Pinpoint the cell where the given text exists, returning its [x, y] midpoint coordinate. 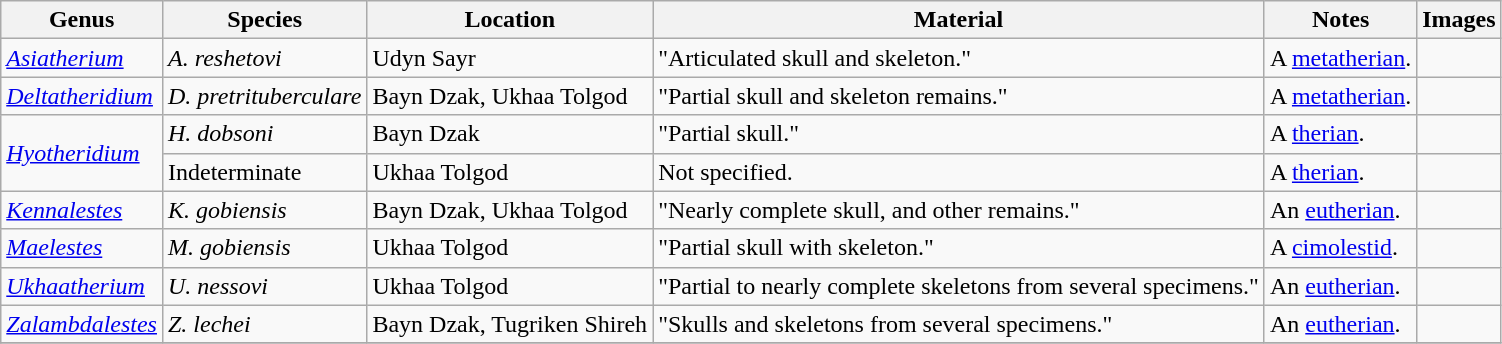
Genus [82, 20]
A. reshetovi [264, 58]
Z. lechei [264, 324]
D. pretrituberculare [264, 96]
Notes [1340, 20]
A cimolestid. [1340, 248]
"Partial skull." [959, 134]
H. dobsoni [264, 134]
Zalambdalestes [82, 324]
Hyotheridium [82, 153]
Material [959, 20]
Indeterminate [264, 172]
"Partial to nearly complete skeletons from several specimens." [959, 286]
M. gobiensis [264, 248]
Asiatherium [82, 58]
Ukhaatherium [82, 286]
Not specified. [959, 172]
"Partial skull and skeleton remains." [959, 96]
Deltatheridium [82, 96]
Location [510, 20]
Udyn Sayr [510, 58]
Maelestes [82, 248]
Bayn Dzak, Tugriken Shireh [510, 324]
"Articulated skull and skeleton." [959, 58]
Species [264, 20]
K. gobiensis [264, 210]
U. nessovi [264, 286]
Images [1459, 20]
"Nearly complete skull, and other remains." [959, 210]
Bayn Dzak [510, 134]
Kennalestes [82, 210]
"Skulls and skeletons from several specimens." [959, 324]
"Partial skull with skeleton." [959, 248]
